Detect which cell encompasses the target text, then output its (x, y) center coordinate. 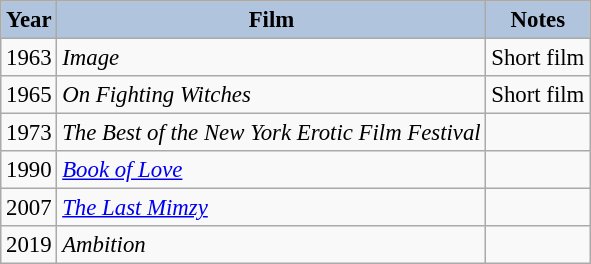
Year (29, 20)
Ambition (272, 245)
Film (272, 20)
1965 (29, 95)
On Fighting Witches (272, 95)
1973 (29, 133)
Notes (538, 20)
Image (272, 58)
1990 (29, 170)
The Best of the New York Erotic Film Festival (272, 133)
1963 (29, 58)
2019 (29, 245)
Book of Love (272, 170)
The Last Mimzy (272, 208)
2007 (29, 208)
